For the text-containing cell, return its midpoint in [x, y] coordinate format. 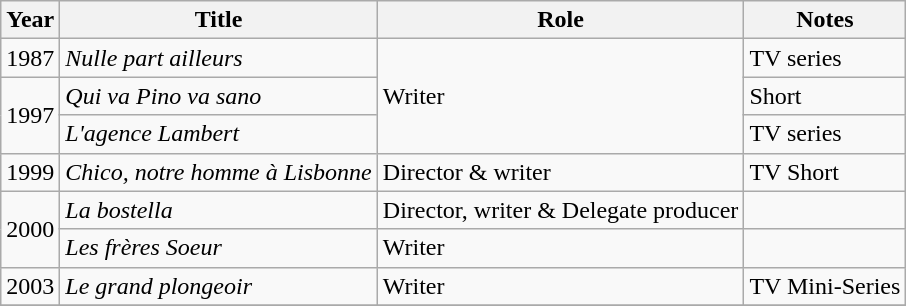
Les frères Soeur [218, 248]
Role [560, 20]
TV Short [825, 172]
Chico, notre homme à Lisbonne [218, 172]
Nulle part ailleurs [218, 58]
1987 [30, 58]
Title [218, 20]
Director, writer & Delegate producer [560, 210]
Director & writer [560, 172]
Year [30, 20]
Le grand plongeoir [218, 286]
2000 [30, 229]
Notes [825, 20]
Short [825, 96]
L'agence Lambert [218, 134]
2003 [30, 286]
1997 [30, 115]
1999 [30, 172]
Qui va Pino va sano [218, 96]
TV Mini-Series [825, 286]
La bostella [218, 210]
